From the cell containing the given text, extract its center point as [x, y] coordinate. 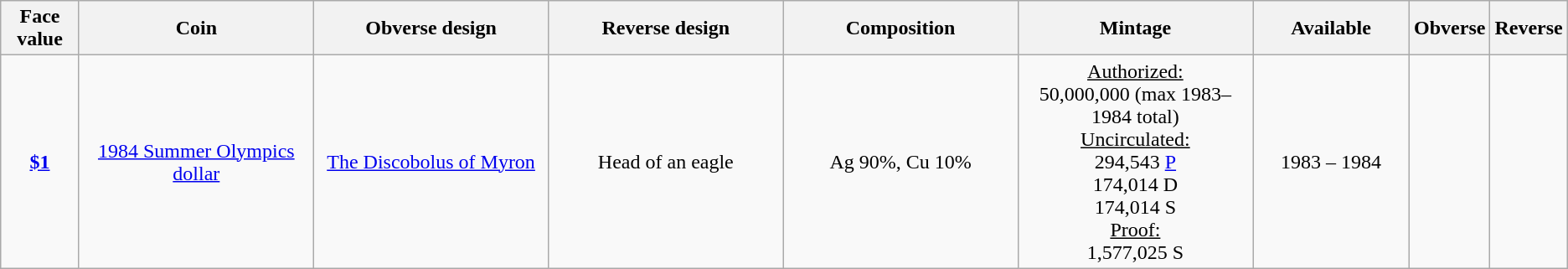
Composition [900, 28]
The Discobolus of Myron [431, 162]
Reverse design [666, 28]
Coin [196, 28]
Authorized:50,000,000 (max 1983–1984 total)Uncirculated:294,543 P 174,014 D 174,014 SProof:1,577,025 S [1135, 162]
$1 [40, 162]
Obverse design [431, 28]
1984 Summer Olympics dollar [196, 162]
Available [1332, 28]
Head of an eagle [666, 162]
Obverse [1450, 28]
Reverse [1529, 28]
Ag 90%, Cu 10% [900, 162]
1983 – 1984 [1332, 162]
Mintage [1135, 28]
Face value [40, 28]
